Return [x, y] of the center of cell containing provided text 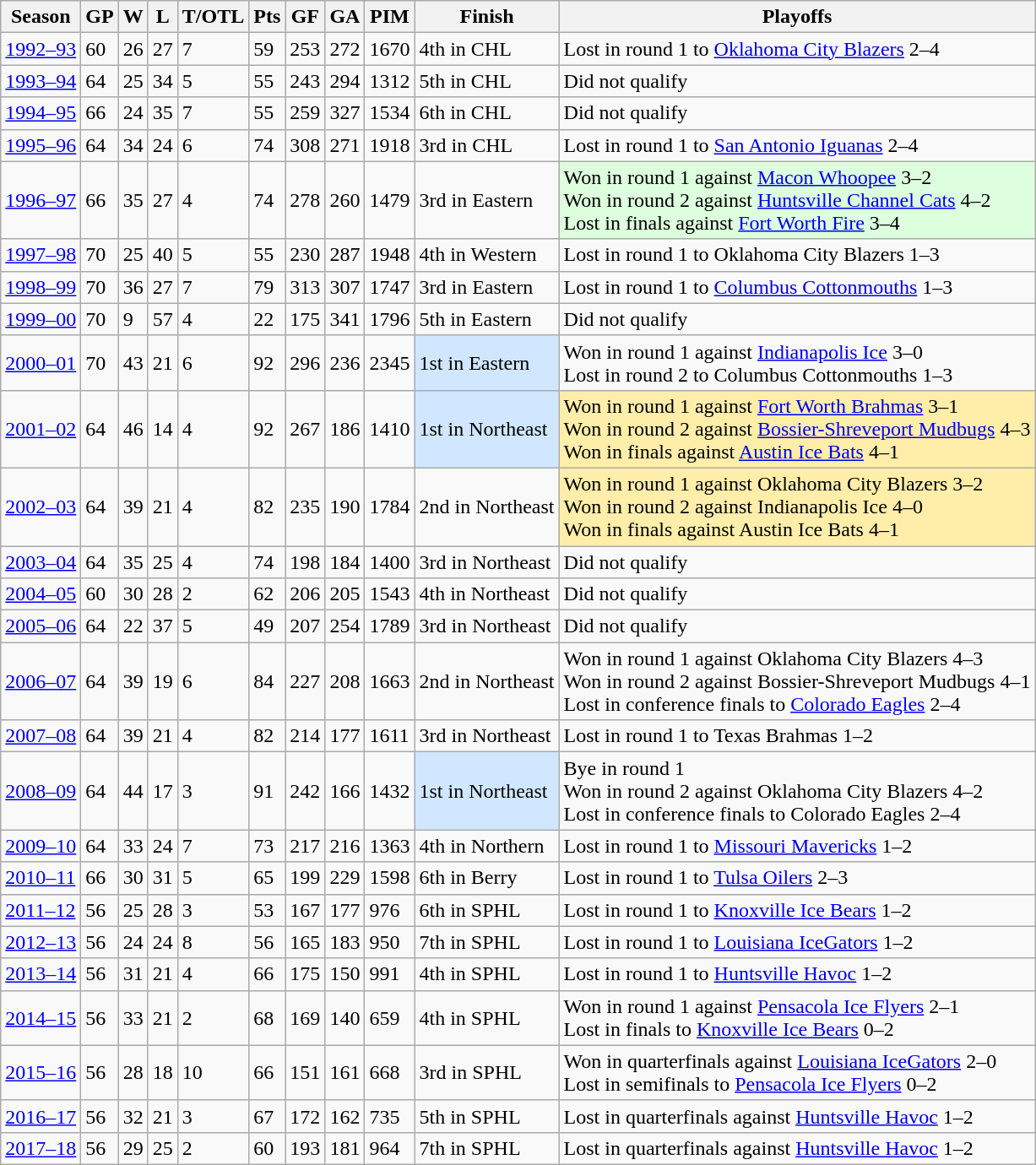
GF [306, 17]
205 [344, 594]
73 [267, 846]
2012–13 [41, 942]
1479 [390, 200]
272 [344, 49]
Lost in round 1 to Knoxville Ice Bears 1–2 [797, 910]
235 [306, 507]
964 [390, 1148]
206 [306, 594]
Lost in round 1 to Oklahoma City Blazers 2–4 [797, 49]
190 [344, 507]
Lost in round 1 to Oklahoma City Blazers 1–3 [797, 255]
1996–97 [41, 200]
29 [133, 1148]
Won in round 1 against Macon Whoopee 3–2Won in round 2 against Huntsville Channel Cats 4–2Lost in finals against Fort Worth Fire 3–4 [797, 200]
217 [306, 846]
287 [344, 255]
181 [344, 1148]
151 [306, 1072]
1611 [390, 736]
1432 [390, 791]
1998–99 [41, 287]
2011–12 [41, 910]
161 [344, 1072]
84 [267, 681]
2006–07 [41, 681]
Pts [267, 17]
1410 [390, 429]
198 [306, 561]
17 [162, 791]
62 [267, 594]
186 [344, 429]
36 [133, 287]
Bye in round 1Won in round 2 against Oklahoma City Blazers 4–2Lost in conference finals to Colorado Eagles 2–4 [797, 791]
735 [390, 1116]
26 [133, 49]
10 [213, 1072]
2013–14 [41, 974]
227 [306, 681]
Lost in round 1 to Huntsville Havoc 1–2 [797, 974]
1784 [390, 507]
Won in quarterfinals against Louisiana IceGators 2–0Lost in semifinals to Pensacola Ice Flyers 0–2 [797, 1072]
659 [390, 1018]
14 [162, 429]
4th in Western [486, 255]
4th in CHL [486, 49]
296 [306, 363]
2007–08 [41, 736]
46 [133, 429]
307 [344, 287]
43 [133, 363]
2000–01 [41, 363]
1598 [390, 878]
2003–04 [41, 561]
Won in round 1 against Indianapolis Ice 3–0Lost in round 2 to Columbus Cottonmouths 1–3 [797, 363]
162 [344, 1116]
150 [344, 974]
193 [306, 1148]
Season [41, 17]
Lost in round 1 to Texas Brahmas 1–2 [797, 736]
Won in round 1 against Fort Worth Brahmas 3–1Won in round 2 against Bossier-Shreveport Mudbugs 4–3Won in finals against Austin Ice Bats 4–1 [797, 429]
68 [267, 1018]
1543 [390, 594]
40 [162, 255]
278 [306, 200]
2014–15 [41, 1018]
254 [344, 626]
253 [306, 49]
44 [133, 791]
236 [344, 363]
18 [162, 1072]
294 [344, 81]
341 [344, 319]
1747 [390, 287]
271 [344, 145]
8 [213, 942]
Lost in round 1 to Louisiana IceGators 1–2 [797, 942]
PIM [390, 17]
230 [306, 255]
166 [344, 791]
199 [306, 878]
991 [390, 974]
37 [162, 626]
49 [267, 626]
2345 [390, 363]
1796 [390, 319]
260 [344, 200]
1918 [390, 145]
313 [306, 287]
4th in Northeast [486, 594]
1994–95 [41, 113]
GP [100, 17]
1670 [390, 49]
Lost in round 1 to Missouri Mavericks 1–2 [797, 846]
184 [344, 561]
2005–06 [41, 626]
79 [267, 287]
183 [344, 942]
57 [162, 319]
216 [344, 846]
59 [267, 49]
Lost in round 1 to Tulsa Oilers 2–3 [797, 878]
1995–96 [41, 145]
2008–09 [41, 791]
169 [306, 1018]
1992–93 [41, 49]
2016–17 [41, 1116]
167 [306, 910]
Won in round 1 against Oklahoma City Blazers 4–3Won in round 2 against Bossier-Shreveport Mudbugs 4–1Lost in conference finals to Colorado Eagles 2–4 [797, 681]
1999–00 [41, 319]
5th in Eastern [486, 319]
327 [344, 113]
207 [306, 626]
9 [133, 319]
267 [306, 429]
Finish [486, 17]
1st in Eastern [486, 363]
4th in Northern [486, 846]
229 [344, 878]
Won in round 1 against Oklahoma City Blazers 3–2Won in round 2 against Indianapolis Ice 4–0Won in finals against Austin Ice Bats 4–1 [797, 507]
3rd in CHL [486, 145]
259 [306, 113]
1789 [390, 626]
6th in Berry [486, 878]
2002–03 [41, 507]
668 [390, 1072]
1363 [390, 846]
5th in CHL [486, 81]
214 [306, 736]
950 [390, 942]
140 [344, 1018]
1534 [390, 113]
6th in CHL [486, 113]
1663 [390, 681]
32 [133, 1116]
3rd in SPHL [486, 1072]
91 [267, 791]
2015–16 [41, 1072]
2017–18 [41, 1148]
2004–05 [41, 594]
65 [267, 878]
976 [390, 910]
Playoffs [797, 17]
Won in round 1 against Pensacola Ice Flyers 2–1Lost in finals to Knoxville Ice Bears 0–2 [797, 1018]
5th in SPHL [486, 1116]
242 [306, 791]
67 [267, 1116]
208 [344, 681]
2009–10 [41, 846]
T/OTL [213, 17]
1997–98 [41, 255]
GA [344, 17]
1948 [390, 255]
2001–02 [41, 429]
53 [267, 910]
172 [306, 1116]
243 [306, 81]
1993–94 [41, 81]
6th in SPHL [486, 910]
W [133, 17]
19 [162, 681]
L [162, 17]
2010–11 [41, 878]
1312 [390, 81]
1400 [390, 561]
165 [306, 942]
308 [306, 145]
Lost in round 1 to San Antonio Iguanas 2–4 [797, 145]
Lost in round 1 to Columbus Cottonmouths 1–3 [797, 287]
